Scan for the cell matching the given text and deliver its [X, Y] coordinate at center. 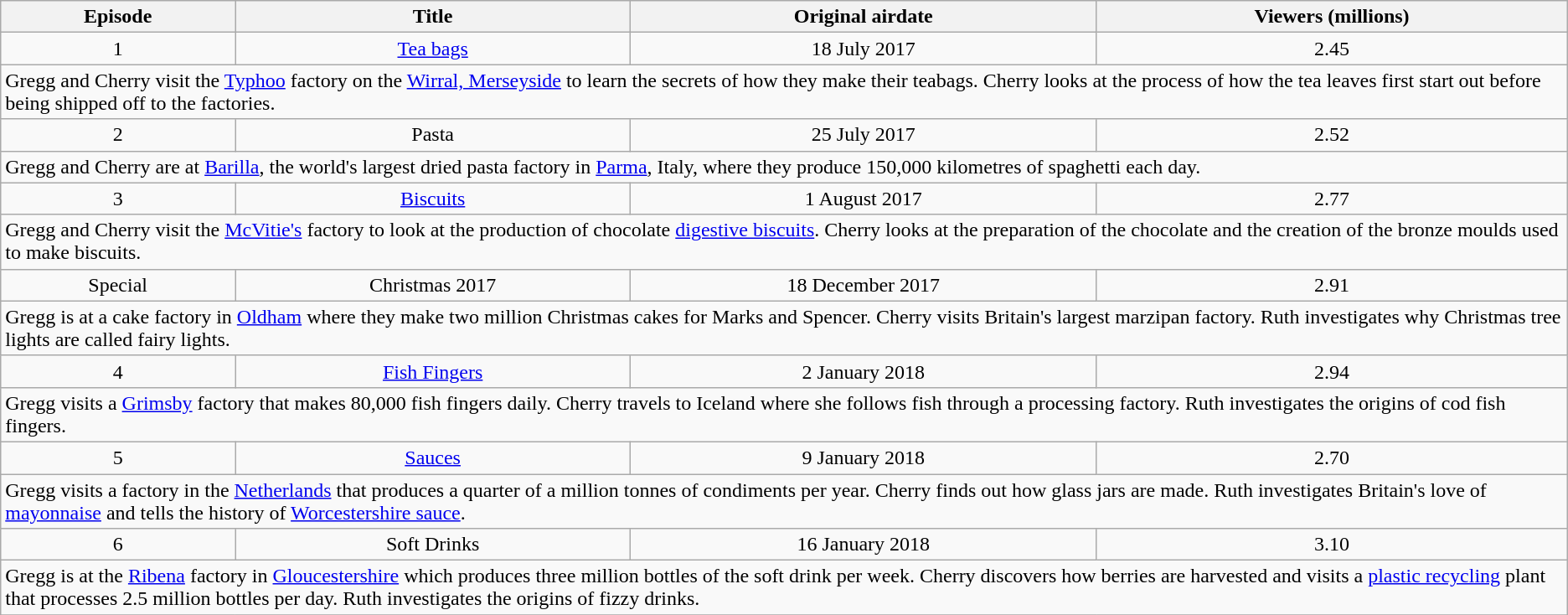
1 August 2017 [864, 199]
2.77 [1332, 199]
16 January 2018 [864, 545]
Original airdate [864, 17]
Christmas 2017 [433, 285]
2 January 2018 [864, 371]
Biscuits [433, 199]
2.45 [1332, 49]
Soft Drinks [433, 545]
Tea bags [433, 49]
1 [118, 49]
3 [118, 199]
Pasta [433, 135]
Episode [118, 17]
6 [118, 545]
Sauces [433, 457]
9 January 2018 [864, 457]
18 December 2017 [864, 285]
3.10 [1332, 545]
Special [118, 285]
2.52 [1332, 135]
2.91 [1332, 285]
2 [118, 135]
25 July 2017 [864, 135]
5 [118, 457]
Viewers (millions) [1332, 17]
Fish Fingers [433, 371]
2.94 [1332, 371]
Title [433, 17]
4 [118, 371]
2.70 [1332, 457]
18 July 2017 [864, 49]
